Extract the [x, y] coordinate from the center of the cell holding the provided text.  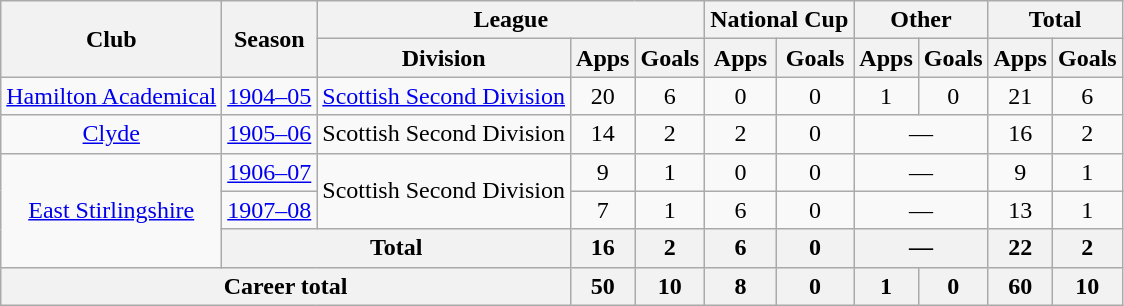
1906–07 [270, 172]
Club [112, 39]
21 [1020, 96]
Hamilton Academical [112, 96]
Division [444, 58]
1904–05 [270, 96]
22 [1020, 248]
Season [270, 39]
60 [1020, 286]
National Cup [780, 20]
East Stirlingshire [112, 210]
20 [603, 96]
League [511, 20]
Other [921, 20]
7 [603, 210]
1905–06 [270, 134]
13 [1020, 210]
50 [603, 286]
Clyde [112, 134]
8 [741, 286]
Career total [286, 286]
1907–08 [270, 210]
14 [603, 134]
